Scan for the cell matching the given text and deliver its (x, y) coordinate at center. 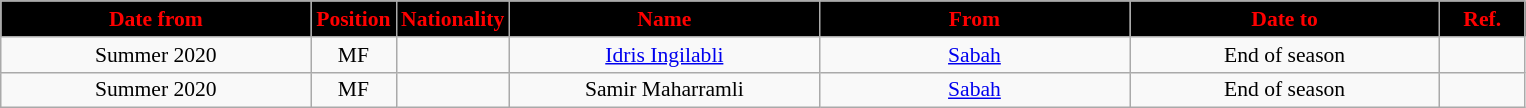
Samir Maharramli (664, 90)
Nationality (452, 19)
Position (354, 19)
Name (664, 19)
Date from (156, 19)
Date to (1285, 19)
Idris Ingilabli (664, 55)
Ref. (1482, 19)
From (974, 19)
